Capture the cell that displays the provided text and extract its (x, y) central coordinate. 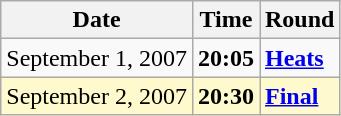
Final (300, 96)
20:05 (226, 58)
Time (226, 20)
Heats (300, 58)
September 2, 2007 (97, 96)
20:30 (226, 96)
Round (300, 20)
September 1, 2007 (97, 58)
Date (97, 20)
